Locate the cell with the specified text and output its (x, y) center coordinate. 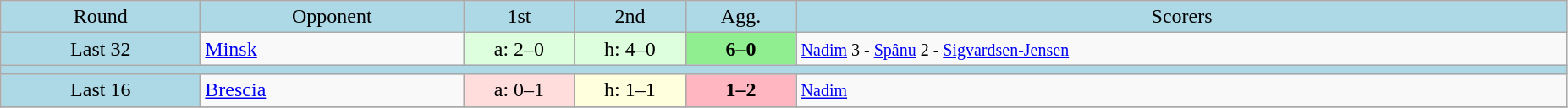
Opponent (332, 17)
Brescia (332, 90)
a: 0–1 (520, 90)
h: 4–0 (630, 49)
h: 1–1 (630, 90)
2nd (630, 17)
Last 16 (101, 90)
Last 32 (101, 49)
1st (520, 17)
Agg. (741, 17)
Nadim 3 - Spânu 2 - Sigvardsen-Jensen (1181, 49)
Nadim (1181, 90)
6–0 (741, 49)
a: 2–0 (520, 49)
Scorers (1181, 17)
1–2 (741, 90)
Minsk (332, 49)
Round (101, 17)
